Locate the cell with the specified text and output its [X, Y] center coordinate. 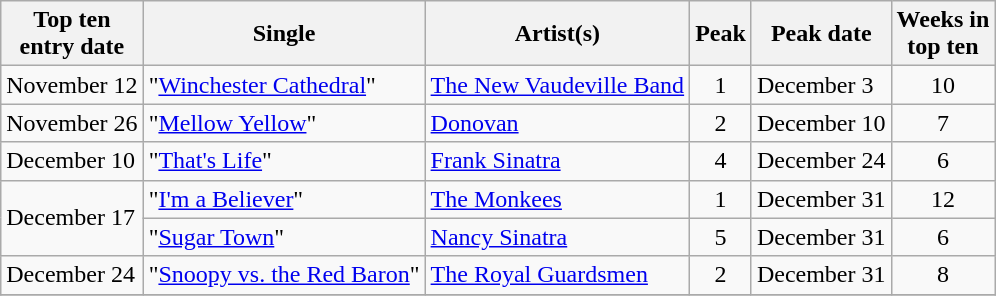
Artist(s) [558, 34]
"Snoopy vs. the Red Baron" [284, 275]
Single [284, 34]
November 26 [72, 123]
Top tenentry date [72, 34]
December 17 [72, 218]
8 [943, 275]
The Royal Guardsmen [558, 275]
The New Vaudeville Band [558, 85]
12 [943, 199]
November 12 [72, 85]
Nancy Sinatra [558, 237]
"I'm a Believer" [284, 199]
5 [721, 237]
Donovan [558, 123]
The Monkees [558, 199]
10 [943, 85]
Peak date [821, 34]
Weeks intop ten [943, 34]
Frank Sinatra [558, 161]
"That's Life" [284, 161]
Peak [721, 34]
"Sugar Town" [284, 237]
"Mellow Yellow" [284, 123]
4 [721, 161]
7 [943, 123]
December 3 [821, 85]
"Winchester Cathedral" [284, 85]
